Return [X, Y] of the center of cell containing provided text 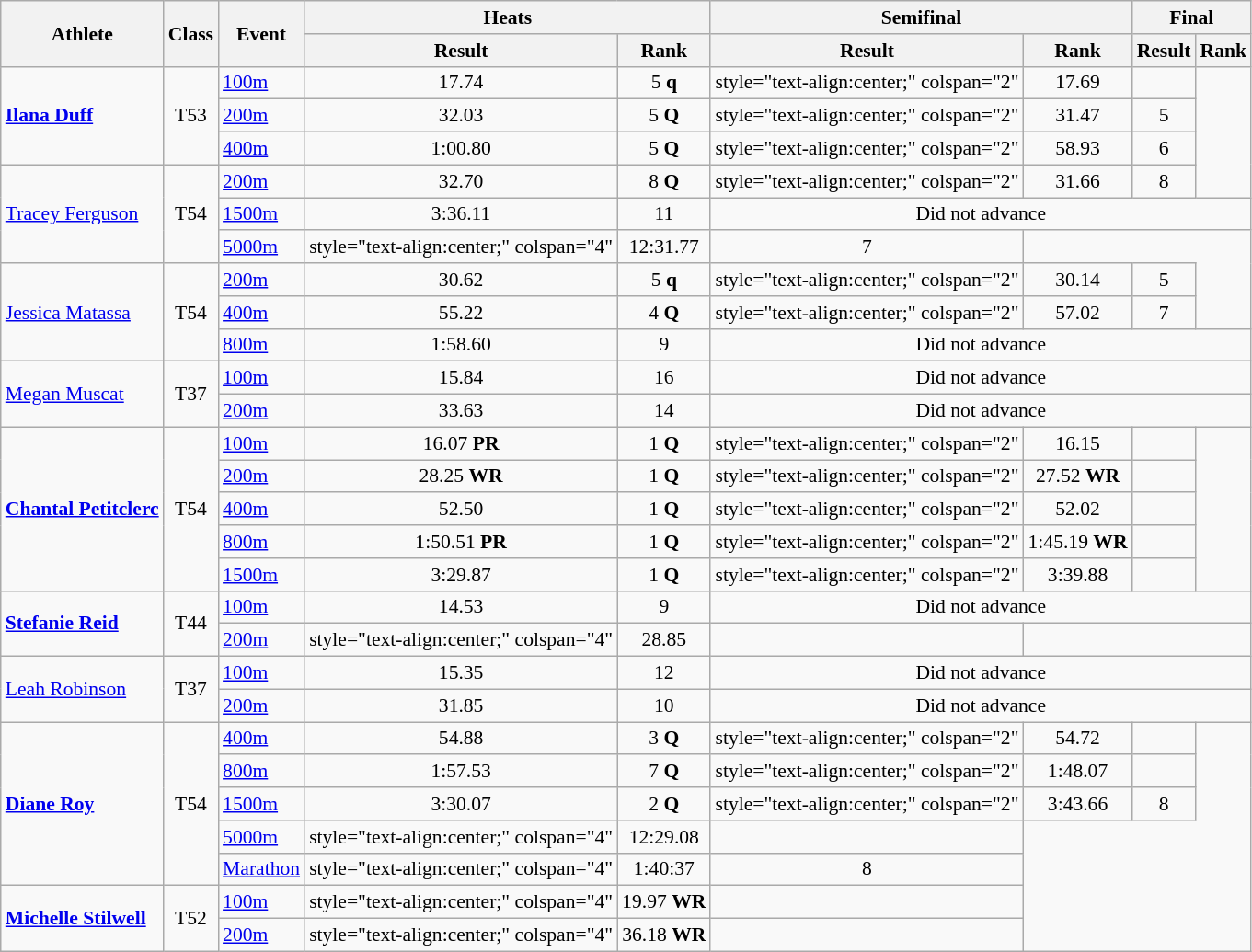
T44 [191, 624]
3:43.66 [1078, 804]
32.03 [461, 116]
1:48.07 [1078, 772]
1:57.53 [461, 772]
27.52 WR [1078, 476]
14 [664, 411]
12:29.08 [664, 837]
54.72 [1078, 739]
54.88 [461, 739]
19.97 WR [664, 902]
Semifinal [921, 17]
11 [664, 214]
1:58.60 [461, 345]
1:50.51 PR [461, 542]
58.93 [1078, 149]
30.62 [461, 280]
3:29.87 [461, 575]
10 [664, 705]
Class [191, 33]
1:40:37 [664, 869]
52.02 [1078, 510]
3:39.88 [1078, 575]
Athlete [83, 33]
6 [1165, 149]
31.66 [1078, 181]
14.53 [461, 607]
2 Q [664, 804]
1:00.80 [461, 149]
32.70 [461, 181]
31.47 [1078, 116]
3 Q [664, 739]
12 [664, 673]
28.85 [664, 640]
Stefanie Reid [83, 624]
3:36.11 [461, 214]
33.63 [461, 411]
Diane Roy [83, 804]
Marathon [261, 869]
15.84 [461, 378]
Heats [508, 17]
Leah Robinson [83, 690]
3:30.07 [461, 804]
8 Q [664, 181]
57.02 [1078, 313]
T53 [191, 116]
16.15 [1078, 443]
12:31.77 [664, 247]
52.50 [461, 510]
36.18 WR [664, 935]
16 [664, 378]
15.35 [461, 673]
1:45.19 WR [1078, 542]
Chantal Petitclerc [83, 509]
55.22 [461, 313]
Event [261, 33]
31.85 [461, 705]
Final [1192, 17]
Michelle Stilwell [83, 918]
Ilana Duff [83, 116]
17.74 [461, 83]
30.14 [1078, 280]
17.69 [1078, 83]
28.25 WR [461, 476]
7 Q [664, 772]
16.07 PR [461, 443]
T52 [191, 918]
4 Q [664, 313]
Tracey Ferguson [83, 213]
Megan Muscat [83, 394]
Jessica Matassa [83, 313]
